Provide the (X, Y) coordinate of the cell's center where the given text is located.  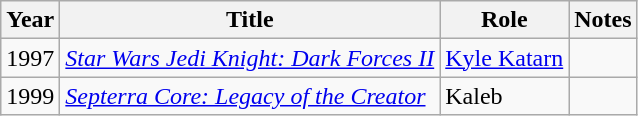
Notes (603, 20)
Star Wars Jedi Knight: Dark Forces II (250, 58)
Year (30, 20)
Kaleb (504, 96)
1999 (30, 96)
1997 (30, 58)
Title (250, 20)
Septerra Core: Legacy of the Creator (250, 96)
Kyle Katarn (504, 58)
Role (504, 20)
